Pinpoint the cell where the given text exists, returning its (X, Y) midpoint coordinate. 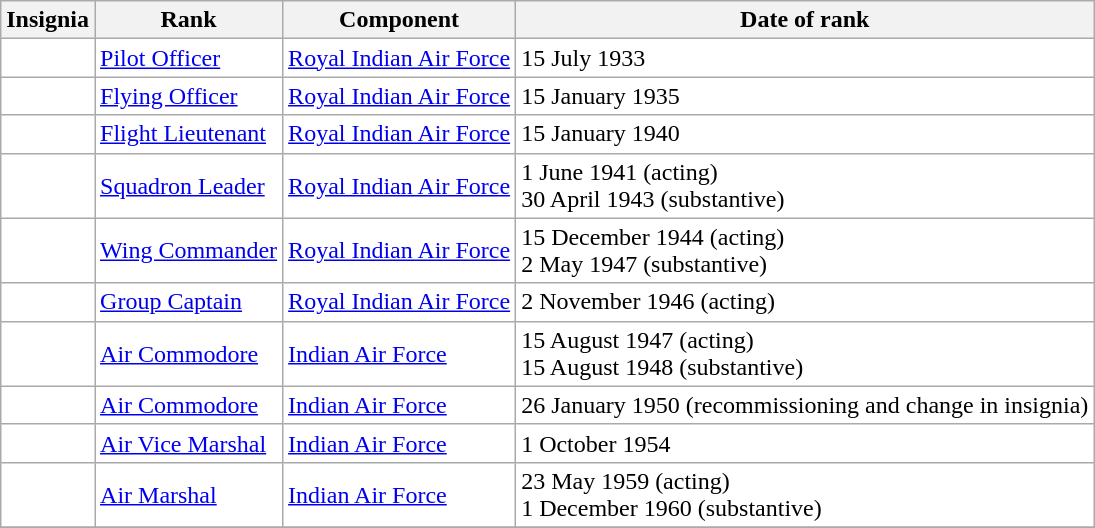
Flying Officer (189, 96)
Wing Commander (189, 250)
Date of rank (805, 20)
Pilot Officer (189, 58)
Squadron Leader (189, 186)
Group Captain (189, 302)
Air Marshal (189, 494)
1 October 1954 (805, 443)
26 January 1950 (recommissioning and change in insignia) (805, 405)
15 January 1935 (805, 96)
2 November 1946 (acting) (805, 302)
1 June 1941 (acting)30 April 1943 (substantive) (805, 186)
Flight Lieutenant (189, 134)
Rank (189, 20)
Air Vice Marshal (189, 443)
Component (400, 20)
15 January 1940 (805, 134)
15 December 1944 (acting)2 May 1947 (substantive) (805, 250)
15 August 1947 (acting)15 August 1948 (substantive) (805, 354)
23 May 1959 (acting)1 December 1960 (substantive) (805, 494)
15 July 1933 (805, 58)
Insignia (48, 20)
